For the text-containing cell, return its midpoint in [x, y] coordinate format. 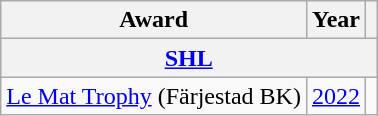
Year [336, 20]
Le Mat Trophy (Färjestad BK) [154, 96]
Award [154, 20]
2022 [336, 96]
SHL [189, 58]
